Scan for the cell matching the given text and deliver its (X, Y) coordinate at center. 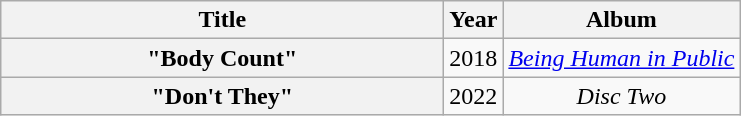
Title (222, 20)
2022 (474, 96)
Year (474, 20)
"Body Count" (222, 58)
Being Human in Public (622, 58)
"Don't They" (222, 96)
2018 (474, 58)
Disc Two (622, 96)
Album (622, 20)
